For the text-containing cell, return its midpoint in (x, y) coordinate format. 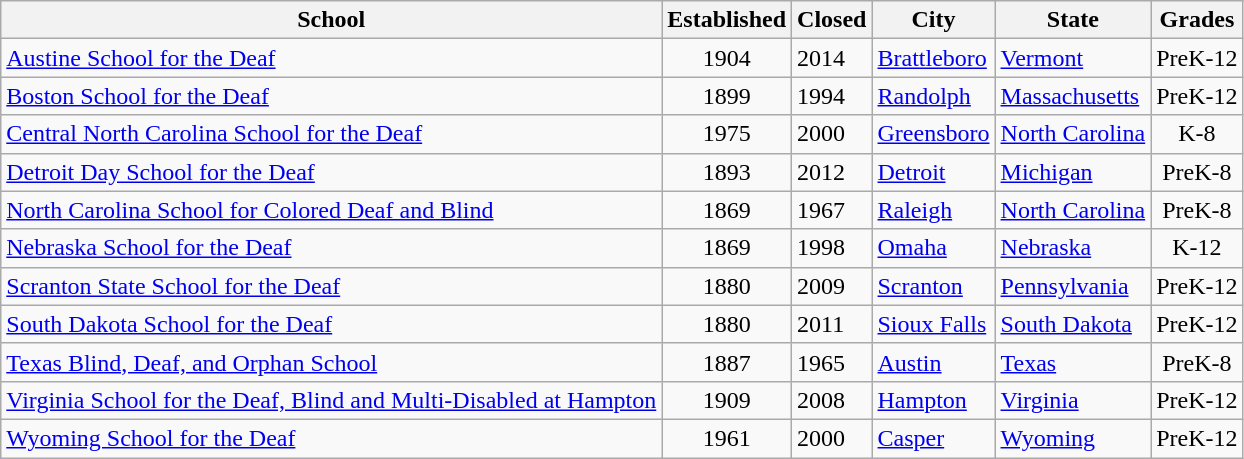
Vermont (1073, 58)
1904 (727, 58)
Scranton (934, 286)
1994 (832, 96)
Nebraska (1073, 248)
1965 (832, 362)
1887 (727, 362)
Boston School for the Deaf (332, 96)
Virginia School for the Deaf, Blind and Multi-Disabled at Hampton (332, 400)
Scranton State School for the Deaf (332, 286)
Massachusetts (1073, 96)
South Dakota School for the Deaf (332, 324)
Michigan (1073, 172)
Nebraska School for the Deaf (332, 248)
Established (727, 20)
2012 (832, 172)
Closed (832, 20)
Greensboro (934, 134)
2011 (832, 324)
Virginia (1073, 400)
1899 (727, 96)
Pennsylvania (1073, 286)
Wyoming (1073, 438)
Raleigh (934, 210)
North Carolina School for Colored Deaf and Blind (332, 210)
1998 (832, 248)
Austin (934, 362)
Hampton (934, 400)
Sioux Falls (934, 324)
Texas (1073, 362)
1975 (727, 134)
Austine School for the Deaf (332, 58)
Omaha (934, 248)
South Dakota (1073, 324)
Wyoming School for the Deaf (332, 438)
1961 (727, 438)
K-12 (1197, 248)
Detroit Day School for the Deaf (332, 172)
City (934, 20)
School (332, 20)
Casper (934, 438)
1893 (727, 172)
1967 (832, 210)
2014 (832, 58)
2009 (832, 286)
1909 (727, 400)
Texas Blind, Deaf, and Orphan School (332, 362)
Brattleboro (934, 58)
K-8 (1197, 134)
Central North Carolina School for the Deaf (332, 134)
Detroit (934, 172)
Randolph (934, 96)
State (1073, 20)
2008 (832, 400)
Grades (1197, 20)
